For the text-containing cell, return its midpoint in [x, y] coordinate format. 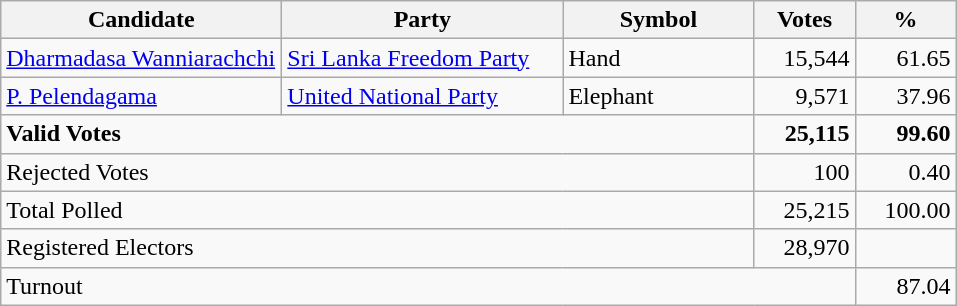
100.00 [906, 210]
P. Pelendagama [142, 96]
99.60 [906, 134]
28,970 [804, 248]
United National Party [422, 96]
Hand [658, 58]
Total Polled [378, 210]
% [906, 20]
Candidate [142, 20]
Sri Lanka Freedom Party [422, 58]
15,544 [804, 58]
25,215 [804, 210]
0.40 [906, 172]
Votes [804, 20]
Registered Electors [378, 248]
Elephant [658, 96]
25,115 [804, 134]
Party [422, 20]
100 [804, 172]
Symbol [658, 20]
Valid Votes [378, 134]
Dharmadasa Wanniarachchi [142, 58]
87.04 [906, 286]
Turnout [428, 286]
9,571 [804, 96]
Rejected Votes [378, 172]
61.65 [906, 58]
37.96 [906, 96]
